Identify which cell holds the provided text, then report its (X, Y) central coordinate. 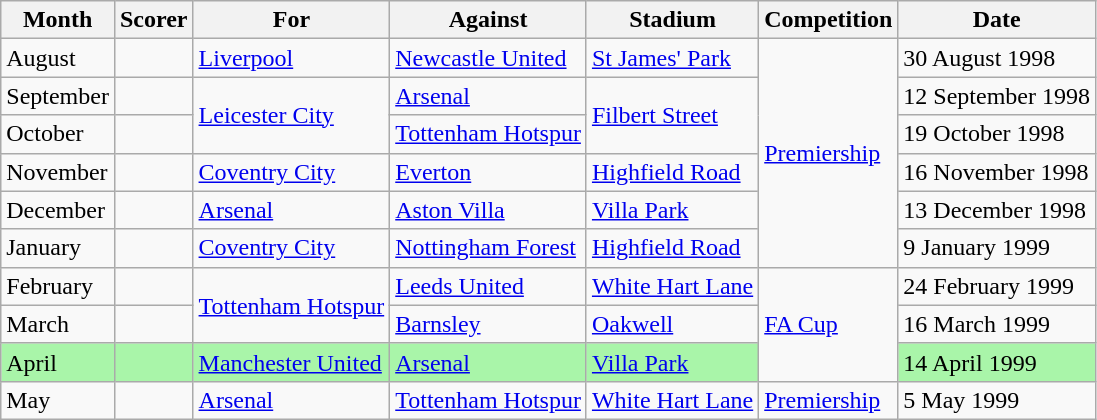
Manchester United (292, 362)
October (58, 134)
Liverpool (292, 58)
Date (997, 20)
Oakwell (672, 324)
5 May 1999 (997, 400)
Newcastle United (488, 58)
St James' Park (672, 58)
Against (488, 20)
12 September 1998 (997, 96)
Month (58, 20)
Aston Villa (488, 210)
Everton (488, 172)
Leicester City (292, 115)
May (58, 400)
13 December 1998 (997, 210)
Filbert Street (672, 115)
Stadium (672, 20)
9 January 1999 (997, 248)
19 October 1998 (997, 134)
14 April 1999 (997, 362)
Barnsley (488, 324)
16 March 1999 (997, 324)
30 August 1998 (997, 58)
24 February 1999 (997, 286)
March (58, 324)
FA Cup (828, 324)
February (58, 286)
Leeds United (488, 286)
Scorer (154, 20)
September (58, 96)
November (58, 172)
April (58, 362)
16 November 1998 (997, 172)
Competition (828, 20)
January (58, 248)
August (58, 58)
For (292, 20)
December (58, 210)
Nottingham Forest (488, 248)
